From the cell containing the given text, extract its center point as (x, y) coordinate. 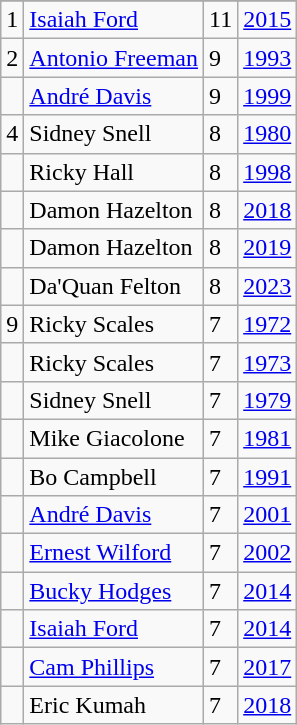
Eric Kumah (114, 705)
Mike Giacolone (114, 438)
2017 (268, 667)
Ricky Hall (114, 172)
2019 (268, 248)
Da'Quan Felton (114, 286)
2015 (268, 20)
Cam Phillips (114, 667)
1 (12, 20)
11 (221, 20)
Ernest Wilford (114, 553)
1999 (268, 96)
2001 (268, 515)
1998 (268, 172)
1991 (268, 477)
2 (12, 58)
Bo Campbell (114, 477)
1981 (268, 438)
1973 (268, 362)
1979 (268, 400)
1993 (268, 58)
2023 (268, 286)
2002 (268, 553)
1980 (268, 134)
Bucky Hodges (114, 591)
4 (12, 134)
1972 (268, 324)
Antonio Freeman (114, 58)
